Identify which cell holds the provided text, then report its [x, y] central coordinate. 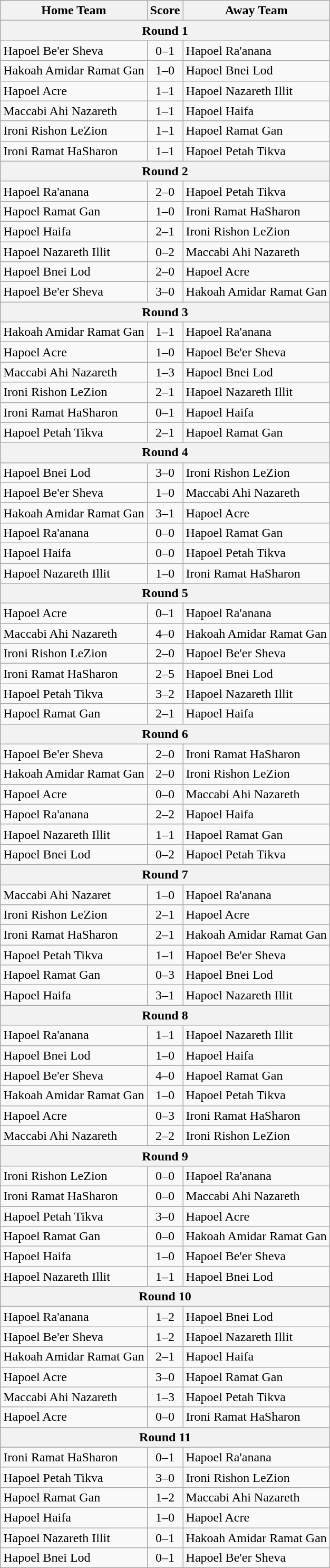
2–5 [165, 674]
Maccabi Ahi Nazaret [74, 895]
Round 9 [166, 1156]
Score [165, 11]
Round 11 [166, 1437]
Round 8 [166, 1015]
Home Team [74, 11]
Away Team [256, 11]
3–2 [165, 694]
Round 5 [166, 593]
Round 2 [166, 171]
Round 6 [166, 734]
Round 4 [166, 452]
Round 1 [166, 31]
Round 7 [166, 874]
Round 10 [166, 1297]
Round 3 [166, 312]
